Return the (X, Y) coordinate for the center point of the cell that contains the specified text.  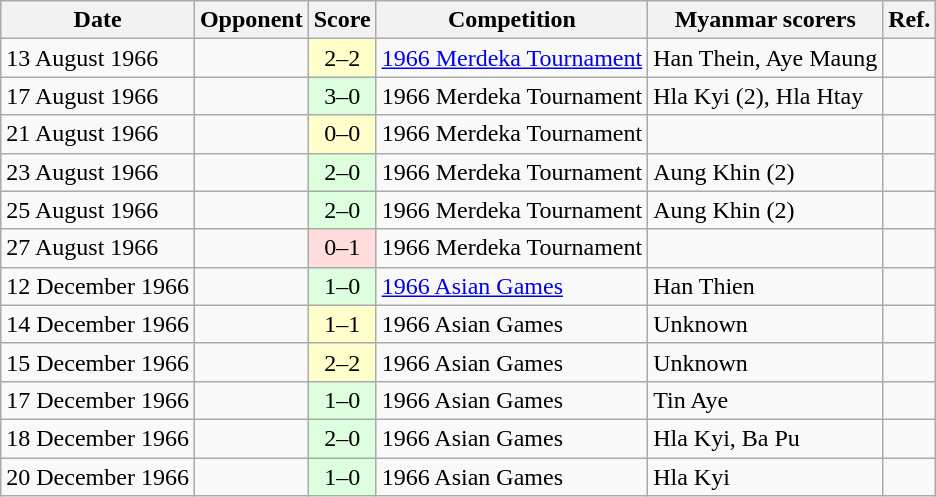
1–1 (342, 324)
17 December 1966 (98, 400)
18 December 1966 (98, 438)
23 August 1966 (98, 172)
17 August 1966 (98, 96)
Han Thein, Aye Maung (766, 58)
Hla Kyi, Ba Pu (766, 438)
Han Thien (766, 286)
Hla Kyi (2), Hla Htay (766, 96)
Competition (512, 20)
Opponent (251, 20)
14 December 1966 (98, 324)
3–0 (342, 96)
Myanmar scorers (766, 20)
25 August 1966 (98, 210)
0–0 (342, 134)
21 August 1966 (98, 134)
15 December 1966 (98, 362)
27 August 1966 (98, 248)
Date (98, 20)
12 December 1966 (98, 286)
0–1 (342, 248)
Tin Aye (766, 400)
13 August 1966 (98, 58)
Hla Kyi (766, 477)
Score (342, 20)
Ref. (910, 20)
20 December 1966 (98, 477)
